Search for the cell housing the specified text and yield its [x, y] center coordinate. 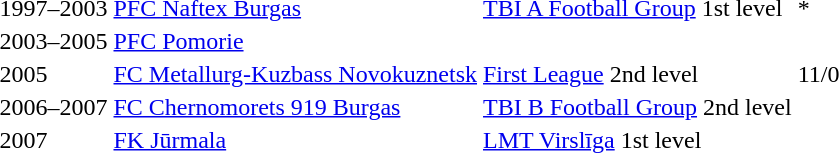
FC Chernomorets 919 Burgas [296, 107]
FC Metallurg-Kuzbass Novokuznetsk [296, 74]
PFC Pomorie [296, 41]
TBI B Football Group 2nd level [638, 107]
First League 2nd level [638, 74]
